From the cell containing the given text, extract its center point as [X, Y] coordinate. 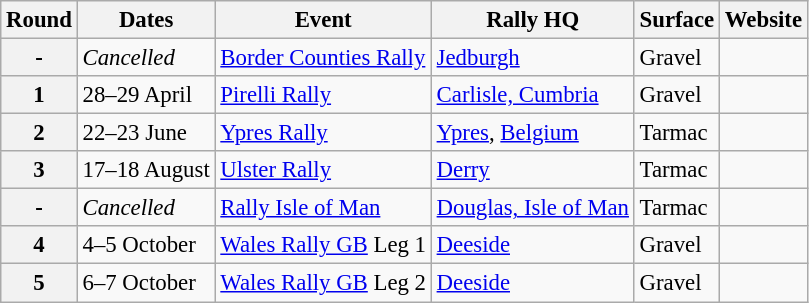
Jedburgh [532, 58]
Dates [146, 20]
Round [39, 20]
1 [39, 95]
6–7 October [146, 283]
Website [764, 20]
Rally Isle of Man [323, 208]
Derry [532, 170]
17–18 August [146, 170]
Carlisle, Cumbria [532, 95]
3 [39, 170]
28–29 April [146, 95]
Rally HQ [532, 20]
Wales Rally GB Leg 1 [323, 245]
Douglas, Isle of Man [532, 208]
Wales Rally GB Leg 2 [323, 283]
Pirelli Rally [323, 95]
Ypres, Belgium [532, 133]
4–5 October [146, 245]
4 [39, 245]
22–23 June [146, 133]
2 [39, 133]
Ypres Rally [323, 133]
Surface [676, 20]
5 [39, 283]
Border Counties Rally [323, 58]
Event [323, 20]
Ulster Rally [323, 170]
